Search for the cell housing the specified text and yield its [x, y] center coordinate. 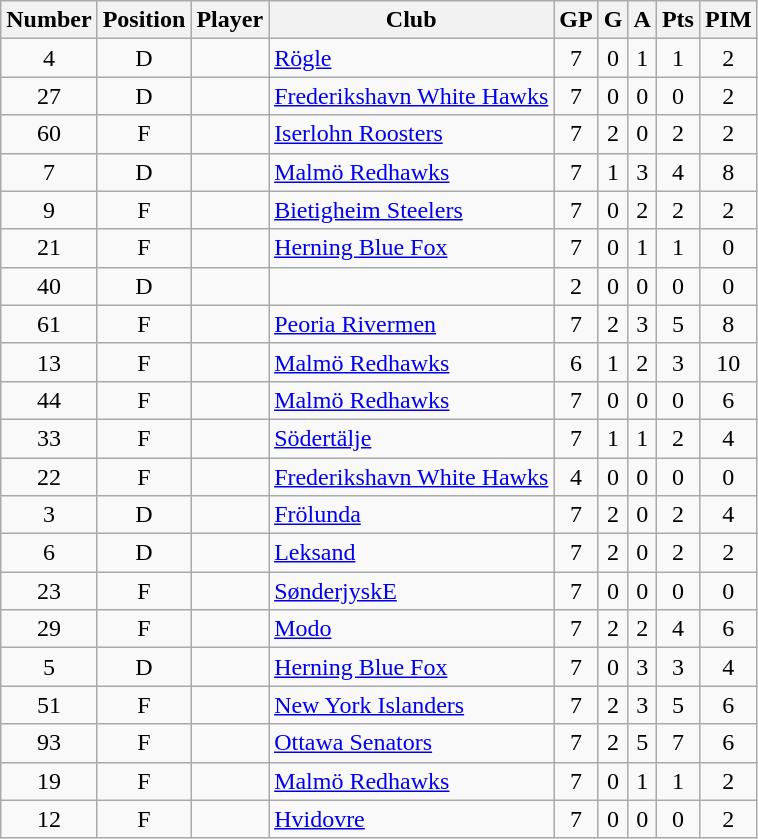
Leksand [412, 553]
13 [49, 362]
33 [49, 438]
Södertälje [412, 438]
Bietigheim Steelers [412, 210]
GP [576, 20]
Ottawa Senators [412, 743]
Peoria Rivermen [412, 324]
10 [728, 362]
21 [49, 248]
44 [49, 400]
40 [49, 286]
Position [144, 20]
51 [49, 705]
A [642, 20]
60 [49, 134]
19 [49, 781]
Modo [412, 629]
23 [49, 591]
27 [49, 96]
Pts [678, 20]
SønderjyskE [412, 591]
29 [49, 629]
9 [49, 210]
61 [49, 324]
Player [230, 20]
Number [49, 20]
Club [412, 20]
22 [49, 477]
PIM [728, 20]
New York Islanders [412, 705]
Rögle [412, 58]
12 [49, 819]
Frölunda [412, 515]
G [613, 20]
Hvidovre [412, 819]
93 [49, 743]
Iserlohn Roosters [412, 134]
